Return (X, Y) of the center of cell containing provided text 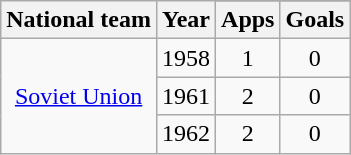
1962 (186, 134)
1958 (186, 58)
Year (186, 20)
1961 (186, 96)
National team (79, 20)
Goals (315, 20)
1 (248, 58)
Apps (248, 20)
Soviet Union (79, 96)
